Identify which cell holds the provided text, then report its [X, Y] central coordinate. 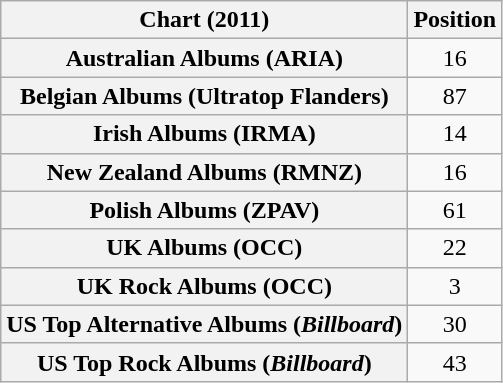
New Zealand Albums (RMNZ) [204, 172]
14 [455, 134]
22 [455, 248]
Polish Albums (ZPAV) [204, 210]
30 [455, 324]
87 [455, 96]
US Top Alternative Albums (Billboard) [204, 324]
3 [455, 286]
Belgian Albums (Ultratop Flanders) [204, 96]
UK Albums (OCC) [204, 248]
61 [455, 210]
Position [455, 20]
Australian Albums (ARIA) [204, 58]
43 [455, 362]
Chart (2011) [204, 20]
Irish Albums (IRMA) [204, 134]
UK Rock Albums (OCC) [204, 286]
US Top Rock Albums (Billboard) [204, 362]
